Scan for the cell matching the given text and deliver its [X, Y] coordinate at center. 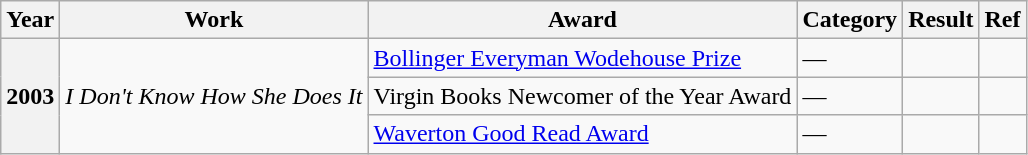
Bollinger Everyman Wodehouse Prize [582, 58]
Ref [1002, 20]
Award [582, 20]
2003 [30, 96]
Category [850, 20]
Result [941, 20]
Waverton Good Read Award [582, 134]
Work [214, 20]
Year [30, 20]
I Don't Know How She Does It [214, 96]
Virgin Books Newcomer of the Year Award [582, 96]
